From the cell containing the given text, extract its center point as [x, y] coordinate. 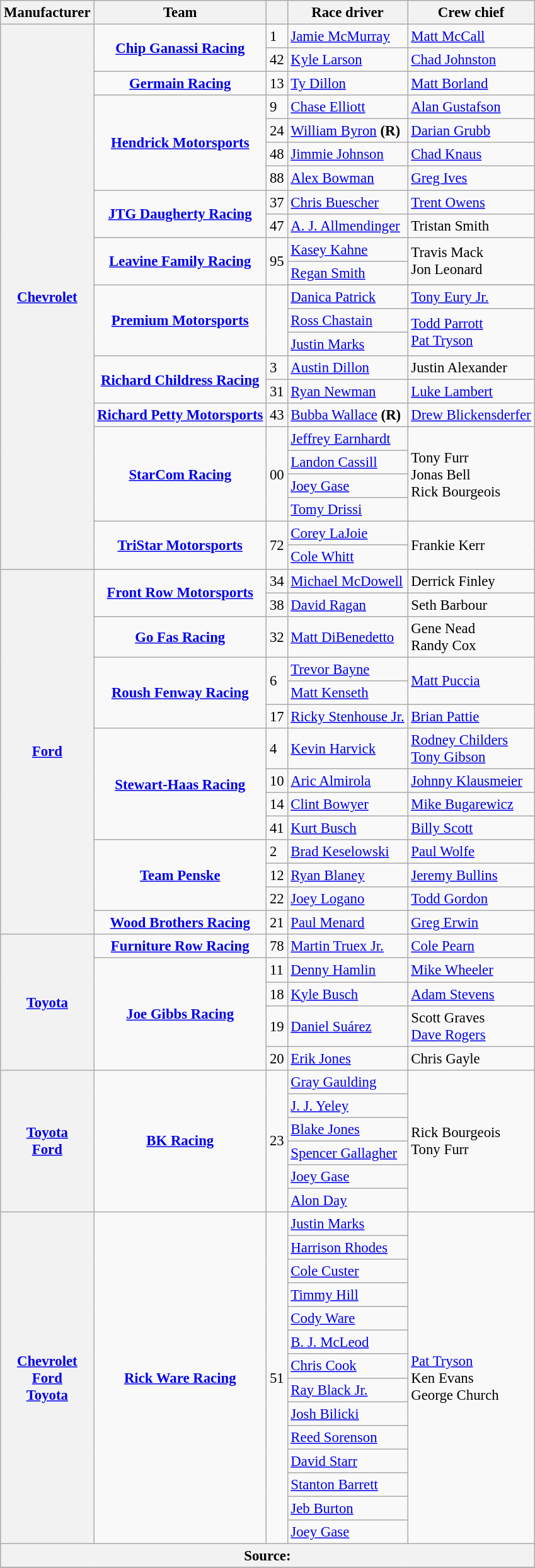
Ryan Newman [348, 391]
Reed Sorenson [348, 1437]
Jamie McMurray [348, 37]
Cody Ware [348, 1319]
Danica Patrick [348, 297]
Travis Mack Jon Leonard [471, 261]
23 [277, 1141]
11 [277, 970]
Stewart-Haas Racing [180, 784]
2 [277, 852]
Kyle Larson [348, 60]
David Starr [348, 1461]
Alan Gustafson [471, 107]
Front Row Motorsports [180, 592]
William Byron (R) [348, 131]
Jeb Burton [348, 1508]
Todd Gordon [471, 899]
Manufacturer [47, 13]
Premium Motorsports [180, 320]
Jimmie Johnson [348, 154]
Crew chief [471, 13]
Seth Barbour [471, 605]
J. J. Yeley [348, 1106]
00 [277, 474]
21 [277, 923]
Chase Elliott [348, 107]
Clint Bowyer [348, 804]
3 [277, 368]
Alon Day [348, 1200]
Matt DiBenedetto [348, 636]
Hendrick Motorsports [180, 142]
Billy Scott [471, 828]
Ray Black Jr. [348, 1390]
Regan Smith [348, 273]
48 [277, 154]
Todd Parrott Pat Tryson [471, 333]
Greg Erwin [471, 923]
Germain Racing [180, 84]
Ford [47, 752]
Chris Gayle [471, 1058]
Toyota [47, 1003]
Matt Kenseth [348, 693]
12 [277, 876]
Chip Ganassi Racing [180, 48]
Roush Fenway Racing [180, 693]
Mike Bugarewicz [471, 804]
Brad Keselowski [348, 852]
Paul Wolfe [471, 852]
18 [277, 994]
Blake Jones [348, 1130]
34 [277, 581]
Richard Childress Racing [180, 379]
17 [277, 716]
Gene Nead Randy Cox [471, 636]
Toyota Ford [47, 1141]
47 [277, 226]
Cole Pearn [471, 947]
Timmy Hill [348, 1295]
Corey LaJoie [348, 534]
6 [277, 680]
Austin Dillon [348, 368]
Matt McCall [471, 37]
95 [277, 261]
Jeremy Bullins [471, 876]
Matt Puccia [471, 680]
Ross Chastain [348, 321]
Matt Borland [471, 84]
Alex Bowman [348, 178]
Trent Owens [471, 202]
Michael McDowell [348, 581]
20 [277, 1058]
Ryan Blaney [348, 876]
Josh Bilicki [348, 1414]
JTG Daugherty Racing [180, 214]
Jeffrey Earnhardt [348, 439]
78 [277, 947]
Martin Truex Jr. [348, 947]
Landon Cassill [348, 462]
88 [277, 178]
13 [277, 84]
Darian Grubb [471, 131]
Source: [267, 1555]
Team Penske [180, 876]
Leavine Family Racing [180, 261]
Kurt Busch [348, 828]
Harrison Rhodes [348, 1248]
32 [277, 636]
Furniture Row Racing [180, 947]
19 [277, 1026]
Chevrolet Ford Toyota [47, 1378]
Kevin Harvick [348, 748]
Joey Logano [348, 899]
Frankie Kerr [471, 546]
Bubba Wallace (R) [348, 415]
10 [277, 781]
Scott Graves Dave Rogers [471, 1026]
37 [277, 202]
Richard Petty Motorsports [180, 415]
Spencer Gallagher [348, 1153]
Joe Gibbs Racing [180, 1014]
Stanton Barrett [348, 1485]
Derrick Finley [471, 581]
14 [277, 804]
38 [277, 605]
Greg Ives [471, 178]
Chad Johnston [471, 60]
Team [180, 13]
Rick Ware Racing [180, 1378]
Denny Hamlin [348, 970]
Ricky Stenhouse Jr. [348, 716]
41 [277, 828]
Aric Almirola [348, 781]
Daniel Suárez [348, 1026]
Luke Lambert [471, 391]
Cole Whitt [348, 558]
Paul Menard [348, 923]
43 [277, 415]
Justin Alexander [471, 368]
Kyle Busch [348, 994]
Trevor Bayne [348, 669]
4 [277, 748]
22 [277, 899]
Pat Tryson Ken Evans George Church [471, 1378]
1 [277, 37]
31 [277, 391]
Tristan Smith [471, 226]
42 [277, 60]
A. J. Allmendinger [348, 226]
Chad Knaus [471, 154]
24 [277, 131]
Tomy Drissi [348, 510]
Ty Dillon [348, 84]
Chris Buescher [348, 202]
Cole Custer [348, 1271]
TriStar Motorsports [180, 546]
72 [277, 546]
StarCom Racing [180, 474]
Chevrolet [47, 297]
B. J. McLeod [348, 1342]
Tony Furr Jonas Bell Rick Bourgeois [471, 474]
Erik Jones [348, 1058]
Drew Blickensderfer [471, 415]
Mike Wheeler [471, 970]
Race driver [348, 13]
Wood Brothers Racing [180, 923]
BK Racing [180, 1141]
Brian Pattie [471, 716]
David Ragan [348, 605]
Johnny Klausmeier [471, 781]
Kasey Kahne [348, 249]
Go Fas Racing [180, 636]
Chris Cook [348, 1366]
Rodney Childers Tony Gibson [471, 748]
51 [277, 1378]
Adam Stevens [471, 994]
Tony Eury Jr. [471, 297]
Rick Bourgeois Tony Furr [471, 1141]
9 [277, 107]
Gray Gaulding [348, 1082]
